Detect which cell encompasses the target text, then output its (X, Y) center coordinate. 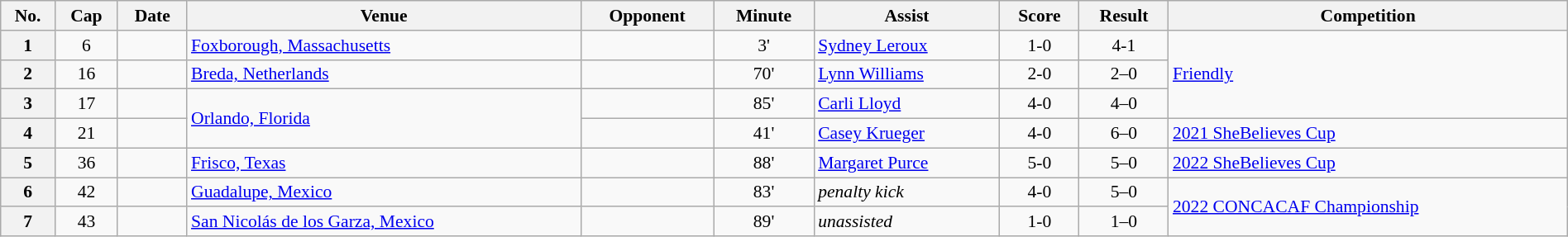
1–0 (1124, 222)
4-1 (1124, 45)
unassisted (906, 222)
2022 CONCACAF Championship (1368, 206)
Guadalupe, Mexico (384, 192)
Competition (1368, 16)
Breda, Netherlands (384, 74)
2 (28, 74)
Carli Lloyd (906, 104)
5-0 (1040, 163)
No. (28, 16)
3' (764, 45)
4 (28, 134)
85' (764, 104)
17 (86, 104)
16 (86, 74)
Cap (86, 16)
penalty kick (906, 192)
5 (28, 163)
Sydney Leroux (906, 45)
4–0 (1124, 104)
1 (28, 45)
Assist (906, 16)
Date (152, 16)
7 (28, 222)
2-0 (1040, 74)
21 (86, 134)
89' (764, 222)
6–0 (1124, 134)
88' (764, 163)
Frisco, Texas (384, 163)
Margaret Purce (906, 163)
Venue (384, 16)
83' (764, 192)
Foxborough, Massachusetts (384, 45)
2022 SheBelieves Cup (1368, 163)
Minute (764, 16)
3 (28, 104)
Opponent (647, 16)
2021 SheBelieves Cup (1368, 134)
San Nicolás de los Garza, Mexico (384, 222)
41' (764, 134)
Friendly (1368, 74)
36 (86, 163)
43 (86, 222)
Orlando, Florida (384, 119)
42 (86, 192)
2–0 (1124, 74)
Lynn Williams (906, 74)
Result (1124, 16)
Score (1040, 16)
Casey Krueger (906, 134)
70' (764, 74)
